Determine the (X, Y) coordinate at the center of the cell enclosing the given text.  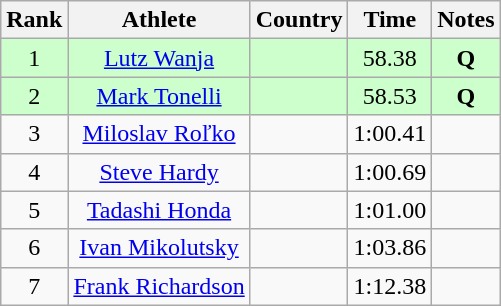
1:00.69 (390, 172)
4 (34, 172)
Notes (466, 20)
7 (34, 286)
Frank Richardson (159, 286)
1:01.00 (390, 210)
1 (34, 58)
2 (34, 96)
1:12.38 (390, 286)
1:00.41 (390, 134)
Miloslav Roľko (159, 134)
Steve Hardy (159, 172)
5 (34, 210)
3 (34, 134)
Ivan Mikolutsky (159, 248)
6 (34, 248)
1:03.86 (390, 248)
Country (299, 20)
Mark Tonelli (159, 96)
Time (390, 20)
Athlete (159, 20)
58.53 (390, 96)
Lutz Wanja (159, 58)
58.38 (390, 58)
Rank (34, 20)
Tadashi Honda (159, 210)
